Determine the [x, y] coordinate at the center of the cell enclosing the given text.  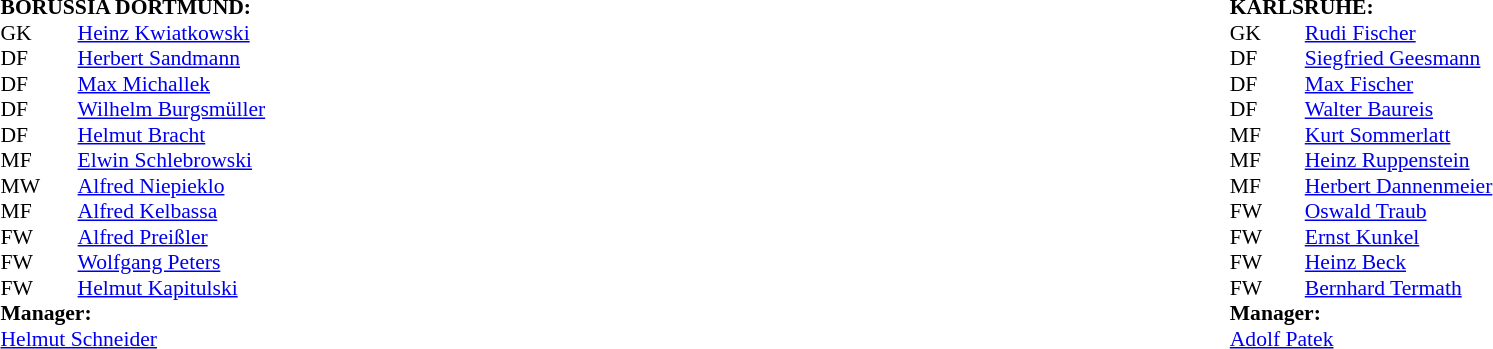
Alfred Niepieklo [228, 186]
MW [20, 186]
Elwin Schlebrowski [228, 161]
Helmut Bracht [228, 135]
Wolfgang Peters [228, 263]
Wilhelm Burgsmüller [228, 109]
Heinz Kwiatkowski [228, 33]
Herbert Sandmann [228, 59]
Alfred Preißler [228, 237]
Helmut Kapitulski [228, 288]
Alfred Kelbassa [228, 211]
Manager: [188, 313]
Max Michallek [228, 84]
